Return the (x, y) coordinate for the center point of the cell that contains the specified text.  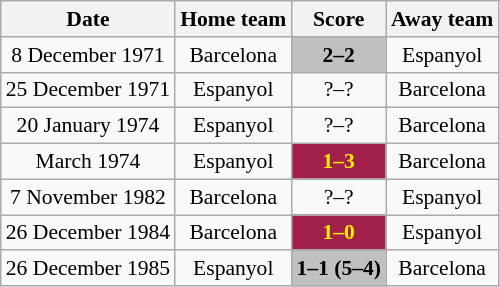
Score (338, 19)
March 1974 (88, 162)
Date (88, 19)
8 December 1971 (88, 55)
1–0 (338, 233)
1–3 (338, 162)
Home team (233, 19)
25 December 1971 (88, 90)
26 December 1985 (88, 269)
Away team (442, 19)
20 January 1974 (88, 126)
26 December 1984 (88, 233)
2–2 (338, 55)
1–1 (5–4) (338, 269)
7 November 1982 (88, 197)
